Search for the cell housing the specified text and yield its (x, y) center coordinate. 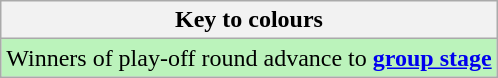
Key to colours (249, 20)
Winners of play-off round advance to group stage (249, 58)
